Detect which cell encompasses the target text, then output its [X, Y] center coordinate. 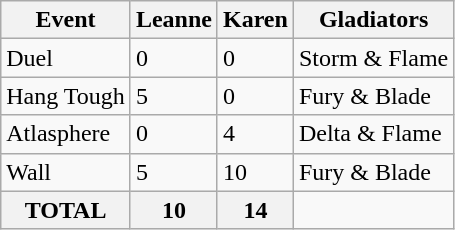
Storm & Flame [373, 58]
Wall [66, 172]
Leanne [174, 20]
Hang Tough [66, 96]
Delta & Flame [373, 134]
Atlasphere [66, 134]
TOTAL [66, 210]
14 [255, 210]
Event [66, 20]
Karen [255, 20]
Duel [66, 58]
Gladiators [373, 20]
4 [255, 134]
